Extract the (x, y) coordinate from the center of the cell holding the provided text.  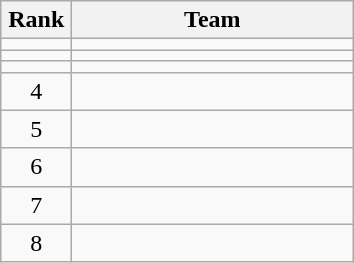
6 (36, 167)
Team (212, 20)
8 (36, 243)
Rank (36, 20)
5 (36, 129)
7 (36, 205)
4 (36, 91)
